Detect which cell encompasses the target text, then output its [X, Y] center coordinate. 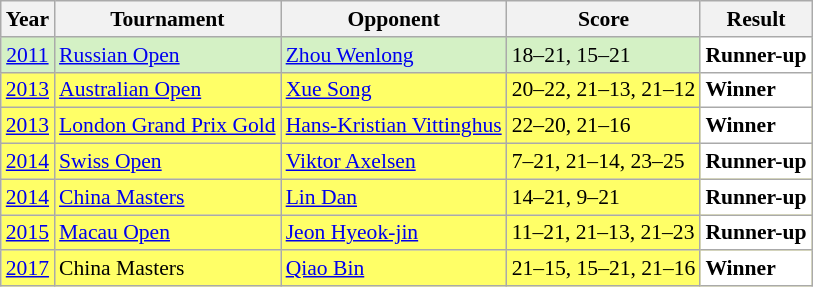
Zhou Wenlong [394, 55]
Xue Song [394, 90]
Tournament [168, 19]
14–21, 9–21 [604, 197]
2017 [28, 269]
Score [604, 19]
22–20, 21–16 [604, 126]
11–21, 21–13, 21–23 [604, 233]
Year [28, 19]
Hans-Kristian Vittinghus [394, 126]
London Grand Prix Gold [168, 126]
Viktor Axelsen [394, 162]
Qiao Bin [394, 269]
Macau Open [168, 233]
Jeon Hyeok-jin [394, 233]
18–21, 15–21 [604, 55]
Result [756, 19]
Lin Dan [394, 197]
2015 [28, 233]
Australian Open [168, 90]
Swiss Open [168, 162]
7–21, 21–14, 23–25 [604, 162]
20–22, 21–13, 21–12 [604, 90]
Opponent [394, 19]
21–15, 15–21, 21–16 [604, 269]
2011 [28, 55]
Russian Open [168, 55]
